Return [X, Y] of the center of cell containing provided text 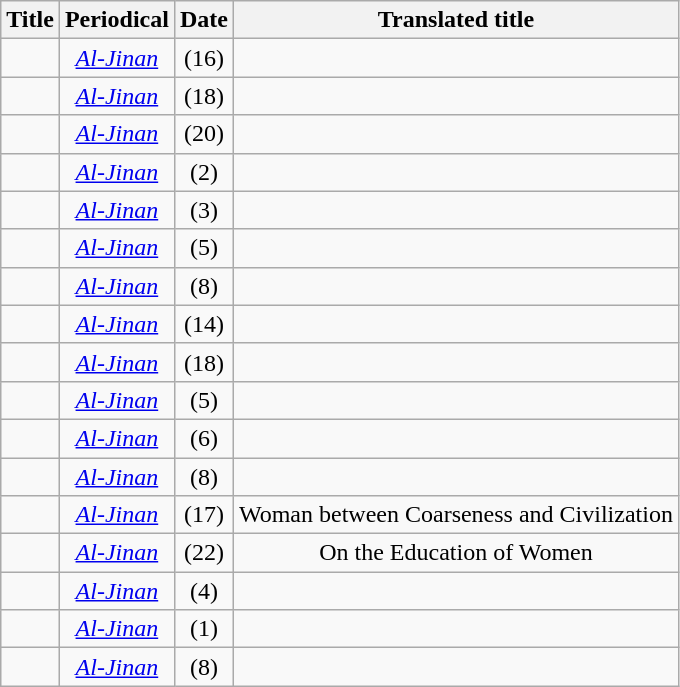
(4) [204, 591]
(22) [204, 553]
(3) [204, 210]
Woman between Coarseness and Civilization [456, 515]
Translated title [456, 20]
(2) [204, 172]
(20) [204, 134]
(1) [204, 629]
(6) [204, 438]
(14) [204, 324]
Title [30, 20]
Periodical [116, 20]
(17) [204, 515]
Date [204, 20]
(16) [204, 58]
On the Education of Women [456, 553]
